Scan for the cell matching the given text and deliver its [X, Y] coordinate at center. 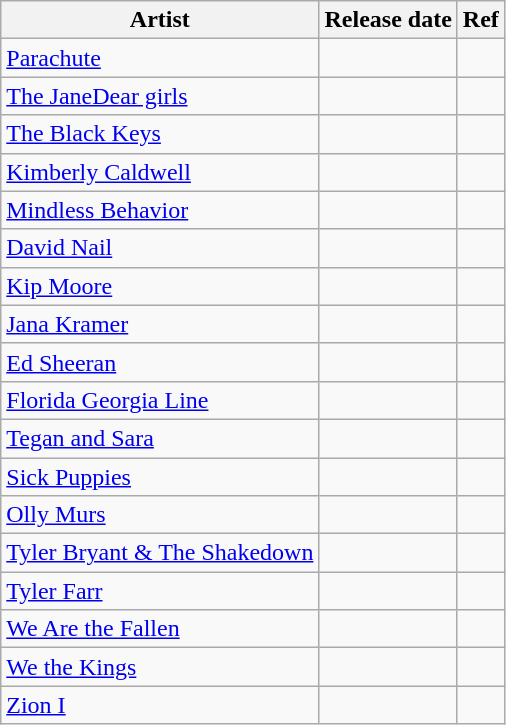
The JaneDear girls [160, 96]
We the Kings [160, 667]
Artist [160, 20]
Kip Moore [160, 286]
Tegan and Sara [160, 438]
Kimberly Caldwell [160, 172]
Jana Kramer [160, 324]
Mindless Behavior [160, 210]
David Nail [160, 248]
Ref [480, 20]
Olly Murs [160, 515]
Parachute [160, 58]
Tyler Bryant & The Shakedown [160, 553]
Release date [388, 20]
Zion I [160, 705]
Sick Puppies [160, 477]
Ed Sheeran [160, 362]
Florida Georgia Line [160, 400]
Tyler Farr [160, 591]
We Are the Fallen [160, 629]
The Black Keys [160, 134]
